Search for the cell housing the specified text and yield its (x, y) center coordinate. 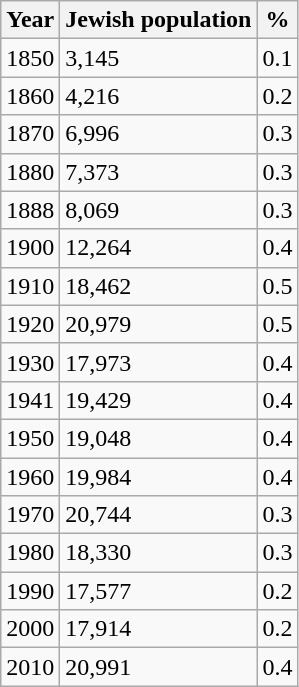
17,973 (158, 362)
Year (30, 20)
Jewish population (158, 20)
% (278, 20)
17,577 (158, 591)
19,048 (158, 438)
17,914 (158, 629)
4,216 (158, 96)
2010 (30, 667)
1950 (30, 438)
3,145 (158, 58)
12,264 (158, 248)
19,984 (158, 477)
1888 (30, 210)
2000 (30, 629)
8,069 (158, 210)
0.1 (278, 58)
19,429 (158, 400)
1970 (30, 515)
1850 (30, 58)
1960 (30, 477)
7,373 (158, 172)
1860 (30, 96)
1941 (30, 400)
18,462 (158, 286)
1930 (30, 362)
1880 (30, 172)
1900 (30, 248)
1920 (30, 324)
1980 (30, 553)
20,744 (158, 515)
1910 (30, 286)
18,330 (158, 553)
1870 (30, 134)
6,996 (158, 134)
20,991 (158, 667)
1990 (30, 591)
20,979 (158, 324)
